Extract the (X, Y) coordinate from the center of the cell holding the provided text.  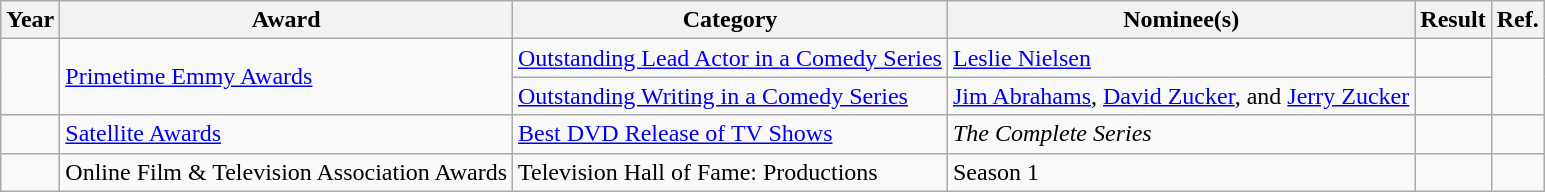
Satellite Awards (286, 134)
Leslie Nielsen (1180, 58)
Award (286, 20)
The Complete Series (1180, 134)
Nominee(s) (1180, 20)
Season 1 (1180, 172)
Online Film & Television Association Awards (286, 172)
Best DVD Release of TV Shows (730, 134)
Primetime Emmy Awards (286, 77)
Ref. (1518, 20)
Outstanding Lead Actor in a Comedy Series (730, 58)
Category (730, 20)
Result (1453, 20)
Outstanding Writing in a Comedy Series (730, 96)
Television Hall of Fame: Productions (730, 172)
Jim Abrahams, David Zucker, and Jerry Zucker (1180, 96)
Year (30, 20)
